Return the (x, y) coordinate for the center point of the cell that contains the specified text.  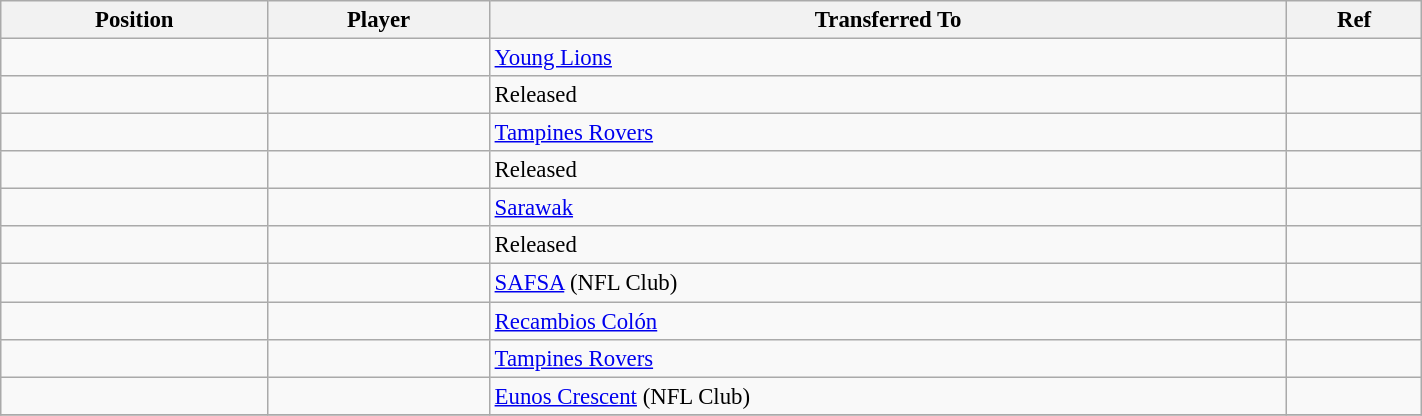
Eunos Crescent (NFL Club) (888, 396)
Ref (1354, 20)
Transferred To (888, 20)
Player (378, 20)
Position (134, 20)
Sarawak (888, 208)
Young Lions (888, 58)
Recambios Colón (888, 321)
SAFSA (NFL Club) (888, 283)
